Pinpoint the cell where the given text exists, returning its (x, y) midpoint coordinate. 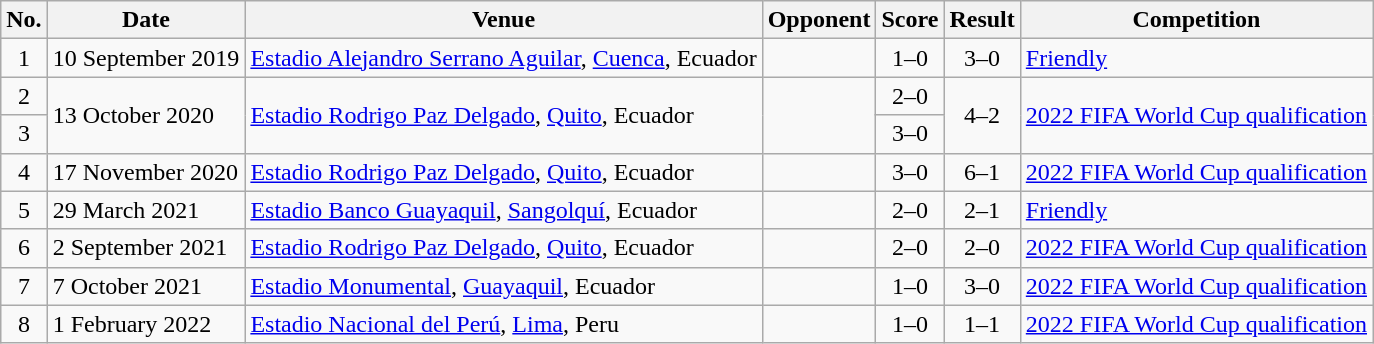
6 (24, 248)
Date (146, 20)
Estadio Nacional del Perú, Lima, Peru (504, 324)
Venue (504, 20)
7 (24, 286)
Score (910, 20)
3 (24, 134)
Competition (1196, 20)
4–2 (982, 115)
5 (24, 210)
13 October 2020 (146, 115)
4 (24, 172)
6–1 (982, 172)
Estadio Banco Guayaquil, Sangolquí, Ecuador (504, 210)
Opponent (819, 20)
1–1 (982, 324)
29 March 2021 (146, 210)
1 (24, 58)
1 February 2022 (146, 324)
2–1 (982, 210)
No. (24, 20)
8 (24, 324)
2 September 2021 (146, 248)
17 November 2020 (146, 172)
Estadio Alejandro Serrano Aguilar, Cuenca, Ecuador (504, 58)
Estadio Monumental, Guayaquil, Ecuador (504, 286)
7 October 2021 (146, 286)
10 September 2019 (146, 58)
Result (982, 20)
2 (24, 96)
